Determine the (x, y) coordinate at the center of the cell enclosing the given text.  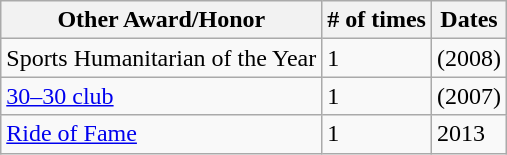
30–30 club (162, 96)
# of times (377, 20)
Dates (468, 20)
Other Award/Honor (162, 20)
Sports Humanitarian of the Year (162, 58)
(2007) (468, 96)
2013 (468, 134)
Ride of Fame (162, 134)
(2008) (468, 58)
